Output the [x, y] coordinate of the center of the cell containing the given text.  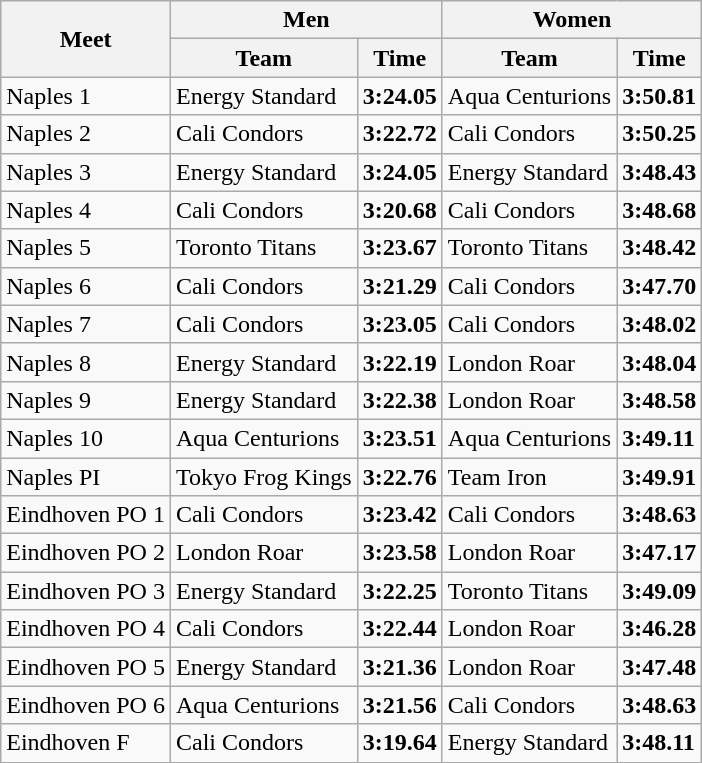
3:48.68 [660, 210]
Naples PI [86, 477]
Men [306, 20]
3:23.05 [400, 324]
3:50.25 [660, 134]
3:20.68 [400, 210]
3:23.51 [400, 438]
3:48.42 [660, 248]
Team Iron [529, 477]
Naples 3 [86, 172]
3:22.19 [400, 362]
3:48.11 [660, 743]
Eindhoven PO 1 [86, 515]
Naples 9 [86, 400]
Naples 4 [86, 210]
3:46.28 [660, 629]
3:22.44 [400, 629]
3:21.56 [400, 705]
Naples 2 [86, 134]
Naples 10 [86, 438]
3:50.81 [660, 96]
3:47.17 [660, 553]
3:21.29 [400, 286]
3:49.09 [660, 591]
Eindhoven F [86, 743]
Tokyo Frog Kings [264, 477]
Eindhoven PO 6 [86, 705]
3:22.72 [400, 134]
3:48.02 [660, 324]
3:23.58 [400, 553]
3:23.42 [400, 515]
Naples 7 [86, 324]
3:22.76 [400, 477]
Naples 8 [86, 362]
3:47.70 [660, 286]
Women [572, 20]
Eindhoven PO 5 [86, 667]
Naples 5 [86, 248]
3:21.36 [400, 667]
3:22.38 [400, 400]
3:48.04 [660, 362]
Naples 6 [86, 286]
3:48.58 [660, 400]
Eindhoven PO 3 [86, 591]
Eindhoven PO 4 [86, 629]
3:19.64 [400, 743]
Eindhoven PO 2 [86, 553]
3:49.11 [660, 438]
3:23.67 [400, 248]
Meet [86, 39]
3:22.25 [400, 591]
3:48.43 [660, 172]
3:47.48 [660, 667]
Naples 1 [86, 96]
3:49.91 [660, 477]
